Search for the cell housing the specified text and yield its (x, y) center coordinate. 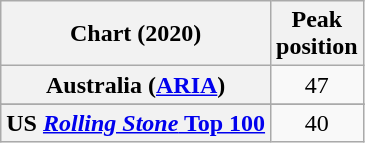
Peakposition (317, 34)
Chart (2020) (136, 34)
40 (317, 123)
US Rolling Stone Top 100 (136, 123)
47 (317, 85)
Australia (ARIA) (136, 85)
